Output the (X, Y) coordinate of the center of the cell containing the given text.  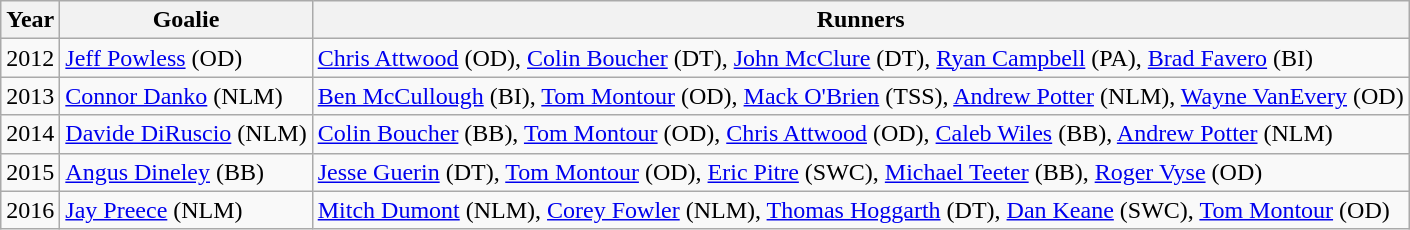
Year (30, 20)
Goalie (186, 20)
2015 (30, 172)
2013 (30, 96)
Jesse Guerin (DT), Tom Montour (OD), Eric Pitre (SWC), Michael Teeter (BB), Roger Vyse (OD) (860, 172)
Davide DiRuscio (NLM) (186, 134)
Mitch Dumont (NLM), Corey Fowler (NLM), Thomas Hoggarth (DT), Dan Keane (SWC), Tom Montour (OD) (860, 210)
2016 (30, 210)
Ben McCullough (BI), Tom Montour (OD), Mack O'Brien (TSS), Andrew Potter (NLM), Wayne VanEvery (OD) (860, 96)
2014 (30, 134)
Jeff Powless (OD) (186, 58)
Connor Danko (NLM) (186, 96)
Chris Attwood (OD), Colin Boucher (DT), John McClure (DT), Ryan Campbell (PA), Brad Favero (BI) (860, 58)
Jay Preece (NLM) (186, 210)
Runners (860, 20)
2012 (30, 58)
Colin Boucher (BB), Tom Montour (OD), Chris Attwood (OD), Caleb Wiles (BB), Andrew Potter (NLM) (860, 134)
Angus Dineley (BB) (186, 172)
